For the text-containing cell, return its midpoint in [x, y] coordinate format. 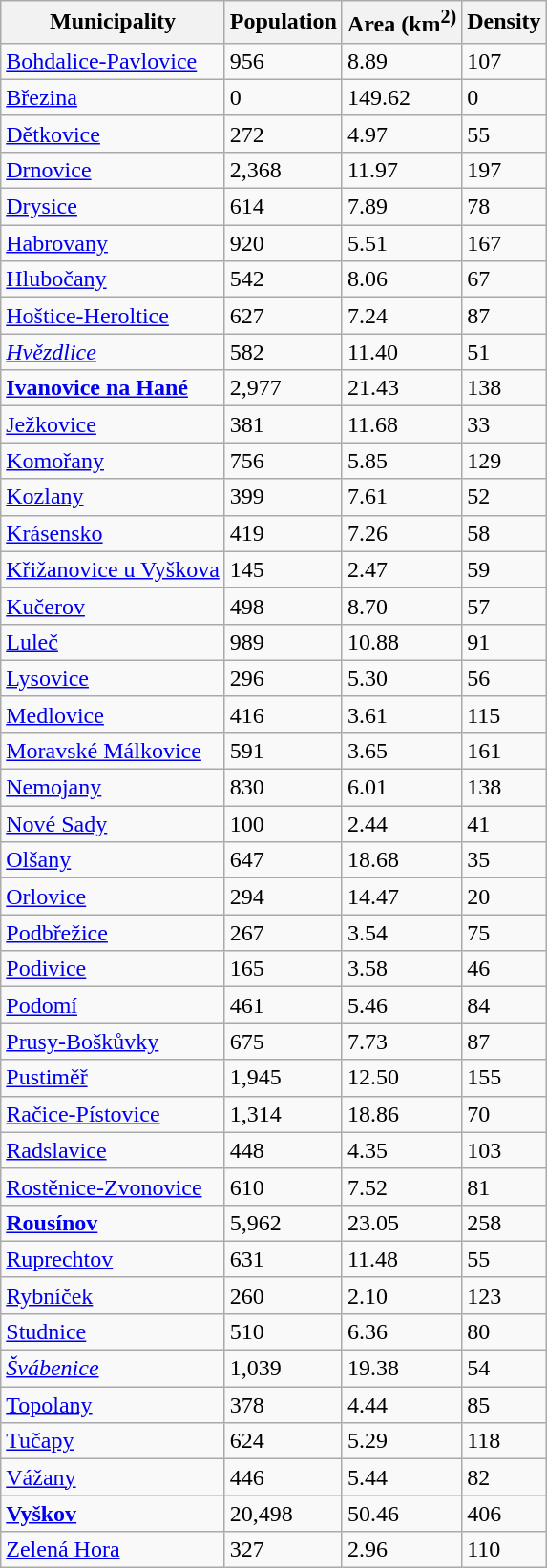
627 [283, 316]
11.68 [401, 424]
145 [283, 569]
Luleč [113, 642]
50.46 [401, 1514]
Křižanovice u Vyškova [113, 569]
399 [283, 497]
448 [283, 1150]
Municipality [113, 23]
6.01 [401, 788]
7.52 [401, 1186]
Podomí [113, 1005]
Rostěnice-Zvonovice [113, 1186]
Rousínov [113, 1223]
18.86 [401, 1114]
294 [283, 897]
56 [504, 678]
8.06 [401, 279]
10.88 [401, 642]
52 [504, 497]
2.47 [401, 569]
381 [283, 424]
989 [283, 642]
75 [504, 933]
675 [283, 1042]
2,977 [283, 388]
Hlubočany [113, 279]
Březina [113, 97]
272 [283, 134]
7.26 [401, 533]
155 [504, 1078]
624 [283, 1441]
Podivice [113, 969]
Studnice [113, 1331]
54 [504, 1369]
80 [504, 1331]
267 [283, 933]
7.61 [401, 497]
78 [504, 207]
Račice-Pístovice [113, 1114]
2.44 [401, 824]
Drnovice [113, 170]
Drysice [113, 207]
8.70 [401, 606]
46 [504, 969]
Nové Sady [113, 824]
Ruprechtov [113, 1259]
58 [504, 533]
149.62 [401, 97]
91 [504, 642]
Tučapy [113, 1441]
5,962 [283, 1223]
Radslavice [113, 1150]
14.47 [401, 897]
2,368 [283, 170]
4.97 [401, 134]
406 [504, 1514]
3.54 [401, 933]
Dětkovice [113, 134]
Lysovice [113, 678]
Olšany [113, 860]
Ivanovice na Hané [113, 388]
510 [283, 1331]
614 [283, 207]
Zelená Hora [113, 1550]
610 [283, 1186]
41 [504, 824]
542 [283, 279]
Pustiměř [113, 1078]
7.73 [401, 1042]
51 [504, 352]
Medlovice [113, 714]
1,314 [283, 1114]
461 [283, 1005]
Prusy-Boškůvky [113, 1042]
Vyškov [113, 1514]
Kozlany [113, 497]
647 [283, 860]
7.24 [401, 316]
756 [283, 461]
582 [283, 352]
5.30 [401, 678]
Kučerov [113, 606]
20 [504, 897]
5.44 [401, 1477]
1,945 [283, 1078]
110 [504, 1550]
57 [504, 606]
8.89 [401, 61]
Area (km2) [401, 23]
Krásensko [113, 533]
Topolany [113, 1405]
1,039 [283, 1369]
23.05 [401, 1223]
498 [283, 606]
Moravské Málkovice [113, 751]
591 [283, 751]
830 [283, 788]
118 [504, 1441]
35 [504, 860]
165 [283, 969]
Vážany [113, 1477]
5.51 [401, 243]
Rybníček [113, 1295]
Nemojany [113, 788]
327 [283, 1550]
85 [504, 1405]
Švábenice [113, 1369]
59 [504, 569]
18.68 [401, 860]
4.44 [401, 1405]
6.36 [401, 1331]
20,498 [283, 1514]
67 [504, 279]
2.96 [401, 1550]
Density [504, 23]
161 [504, 751]
Orlovice [113, 897]
103 [504, 1150]
70 [504, 1114]
11.40 [401, 352]
100 [283, 824]
Hoštice-Heroltice [113, 316]
19.38 [401, 1369]
107 [504, 61]
920 [283, 243]
115 [504, 714]
260 [283, 1295]
416 [283, 714]
4.35 [401, 1150]
167 [504, 243]
Hvězdlice [113, 352]
Podbřežice [113, 933]
5.85 [401, 461]
2.10 [401, 1295]
296 [283, 678]
Ježkovice [113, 424]
12.50 [401, 1078]
956 [283, 61]
123 [504, 1295]
Habrovany [113, 243]
84 [504, 1005]
21.43 [401, 388]
3.65 [401, 751]
5.46 [401, 1005]
11.97 [401, 170]
5.29 [401, 1441]
446 [283, 1477]
Bohdalice-Pavlovice [113, 61]
3.61 [401, 714]
258 [504, 1223]
197 [504, 170]
Population [283, 23]
631 [283, 1259]
3.58 [401, 969]
129 [504, 461]
33 [504, 424]
81 [504, 1186]
82 [504, 1477]
11.48 [401, 1259]
Komořany [113, 461]
419 [283, 533]
7.89 [401, 207]
378 [283, 1405]
